Extract the [x, y] coordinate from the center of the cell holding the provided text.  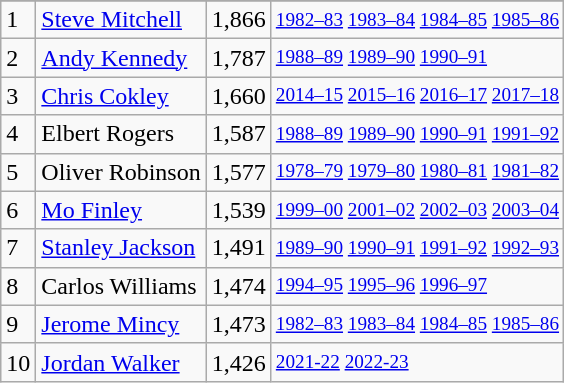
Andy Kennedy [121, 58]
1,660 [238, 96]
Carlos Williams [121, 286]
1,491 [238, 248]
8 [18, 286]
Elbert Rogers [121, 134]
1,539 [238, 210]
1,587 [238, 134]
Steve Mitchell [121, 20]
1978–79 1979–80 1980–81 1981–82 [417, 172]
1989–90 1990–91 1991–92 1992–93 [417, 248]
Stanley Jackson [121, 248]
3 [18, 96]
2014–15 2015–16 2016–17 2017–18 [417, 96]
10 [18, 362]
4 [18, 134]
1988–89 1989–90 1990–91 [417, 58]
Chris Cokley [121, 96]
1988–89 1989–90 1990–91 1991–92 [417, 134]
1994–95 1995–96 1996–97 [417, 286]
1999–00 2001–02 2002–03 2003–04 [417, 210]
Mo Finley [121, 210]
1,577 [238, 172]
Jerome Mincy [121, 324]
Oliver Robinson [121, 172]
1 [18, 20]
1,426 [238, 362]
1,787 [238, 58]
1,866 [238, 20]
Jordan Walker [121, 362]
5 [18, 172]
9 [18, 324]
2021-22 2022-23 [417, 362]
1,474 [238, 286]
7 [18, 248]
2 [18, 58]
1,473 [238, 324]
6 [18, 210]
